Search for the cell housing the specified text and yield its [x, y] center coordinate. 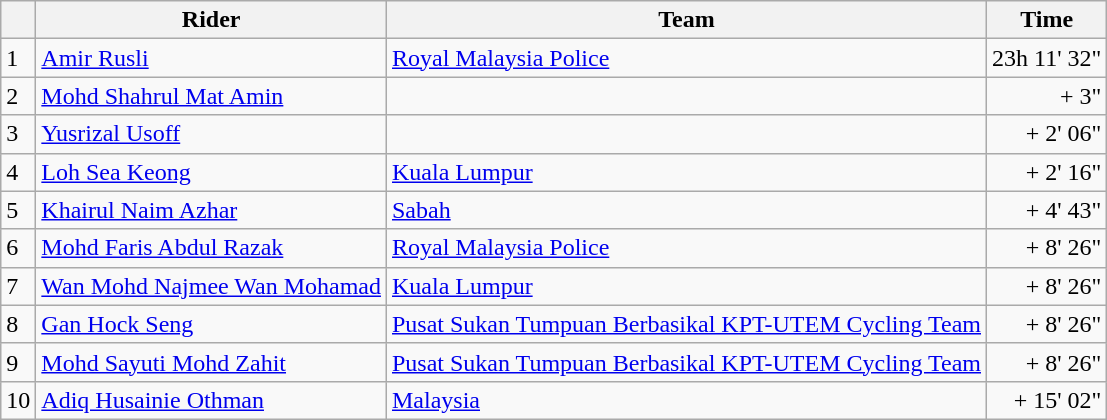
6 [18, 248]
Malaysia [686, 400]
Yusrizal Usoff [212, 134]
Wan Mohd Najmee Wan Mohamad [212, 286]
+ 4' 43" [1047, 210]
Adiq Husainie Othman [212, 400]
7 [18, 286]
23h 11' 32" [1047, 58]
Time [1047, 20]
Gan Hock Seng [212, 324]
10 [18, 400]
Loh Sea Keong [212, 172]
3 [18, 134]
8 [18, 324]
Khairul Naim Azhar [212, 210]
Mohd Shahrul Mat Amin [212, 96]
Rider [212, 20]
+ 3" [1047, 96]
Mohd Sayuti Mohd Zahit [212, 362]
1 [18, 58]
+ 2' 06" [1047, 134]
2 [18, 96]
+ 15' 02" [1047, 400]
5 [18, 210]
9 [18, 362]
Mohd Faris Abdul Razak [212, 248]
Team [686, 20]
4 [18, 172]
+ 2' 16" [1047, 172]
Sabah [686, 210]
Amir Rusli [212, 58]
